Return the (x, y) coordinate for the center point of the cell that contains the specified text.  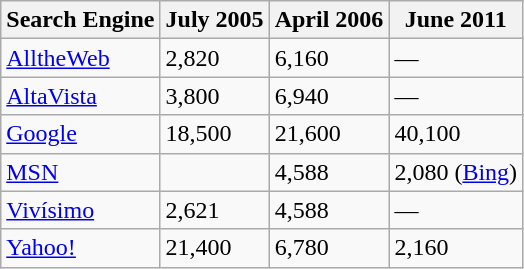
Search Engine (80, 20)
6,160 (329, 58)
Vivísimo (80, 210)
21,600 (329, 134)
MSN (80, 172)
Google (80, 134)
AlltheWeb (80, 58)
40,100 (456, 134)
6,940 (329, 96)
2,621 (214, 210)
2,160 (456, 248)
April 2006 (329, 20)
21,400 (214, 248)
June 2011 (456, 20)
July 2005 (214, 20)
2,820 (214, 58)
AltaVista (80, 96)
3,800 (214, 96)
18,500 (214, 134)
Yahoo! (80, 248)
6,780 (329, 248)
2,080 (Bing) (456, 172)
